Search for the cell housing the specified text and yield its [X, Y] center coordinate. 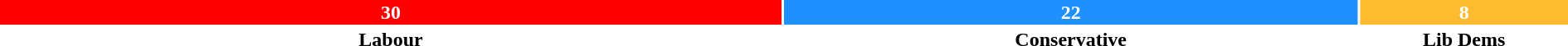
22 [1070, 12]
8 [1463, 12]
30 [391, 12]
